Scan for the cell matching the given text and deliver its [x, y] coordinate at center. 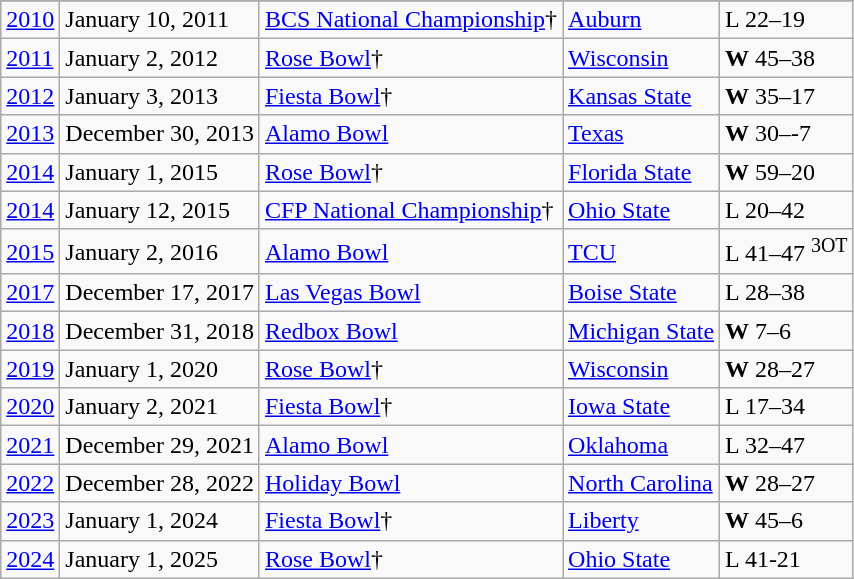
January 10, 2011 [160, 20]
BCS National Championship† [410, 20]
December 31, 2018 [160, 331]
2012 [30, 96]
December 29, 2021 [160, 445]
January 2, 2012 [160, 58]
W 35–17 [787, 96]
2013 [30, 134]
W 59–20 [787, 172]
L 28–38 [787, 293]
January 1, 2015 [160, 172]
December 28, 2022 [160, 483]
Texas [642, 134]
Michigan State [642, 331]
L 32–47 [787, 445]
2020 [30, 407]
2011 [30, 58]
Holiday Bowl [410, 483]
January 3, 2013 [160, 96]
L 17–34 [787, 407]
L 41–47 3OT [787, 252]
Kansas State [642, 96]
January 1, 2020 [160, 369]
January 12, 2015 [160, 210]
Liberty [642, 521]
2018 [30, 331]
W 7–6 [787, 331]
Boise State [642, 293]
2024 [30, 559]
L 20–42 [787, 210]
W 30–-7 [787, 134]
CFP National Championship† [410, 210]
January 1, 2024 [160, 521]
January 2, 2021 [160, 407]
Iowa State [642, 407]
January 1, 2025 [160, 559]
TCU [642, 252]
Redbox Bowl [410, 331]
Florida State [642, 172]
Oklahoma [642, 445]
2015 [30, 252]
W 45–38 [787, 58]
Las Vegas Bowl [410, 293]
W 45–6 [787, 521]
2010 [30, 20]
2019 [30, 369]
2021 [30, 445]
December 30, 2013 [160, 134]
December 17, 2017 [160, 293]
L 41-21 [787, 559]
Auburn [642, 20]
2017 [30, 293]
2022 [30, 483]
January 2, 2016 [160, 252]
L 22–19 [787, 20]
2023 [30, 521]
North Carolina [642, 483]
